Scan for the cell matching the given text and deliver its [x, y] coordinate at center. 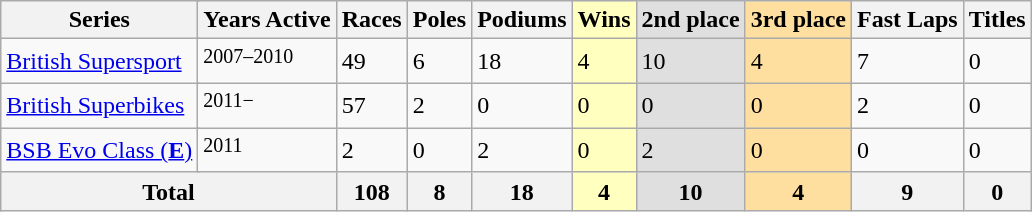
2011 [267, 150]
British Superbikes [100, 106]
9 [907, 191]
British Supersport [100, 62]
3rd place [798, 20]
Podiums [522, 20]
Fast Laps [907, 20]
BSB Evo Class (E) [100, 150]
2011− [267, 106]
7 [907, 62]
Total [168, 191]
57 [372, 106]
Years Active [267, 20]
8 [439, 191]
108 [372, 191]
6 [439, 62]
Titles [997, 20]
2nd place [690, 20]
Poles [439, 20]
2007–2010 [267, 62]
Races [372, 20]
Series [100, 20]
Wins [604, 20]
49 [372, 62]
